Capture the cell that displays the provided text and extract its [x, y] central coordinate. 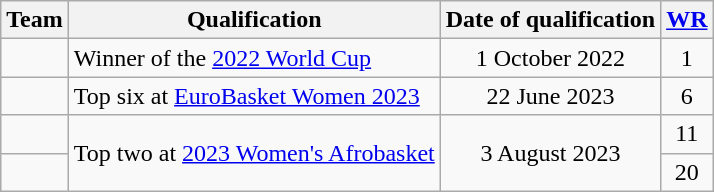
20 [687, 172]
Top two at 2023 Women's Afrobasket [254, 153]
1 [687, 58]
22 June 2023 [550, 96]
Date of qualification [550, 20]
Team [35, 20]
Winner of the 2022 World Cup [254, 58]
11 [687, 134]
3 August 2023 [550, 153]
Qualification [254, 20]
WR [687, 20]
Top six at EuroBasket Women 2023 [254, 96]
6 [687, 96]
1 October 2022 [550, 58]
